Search for the cell housing the specified text and yield its [X, Y] center coordinate. 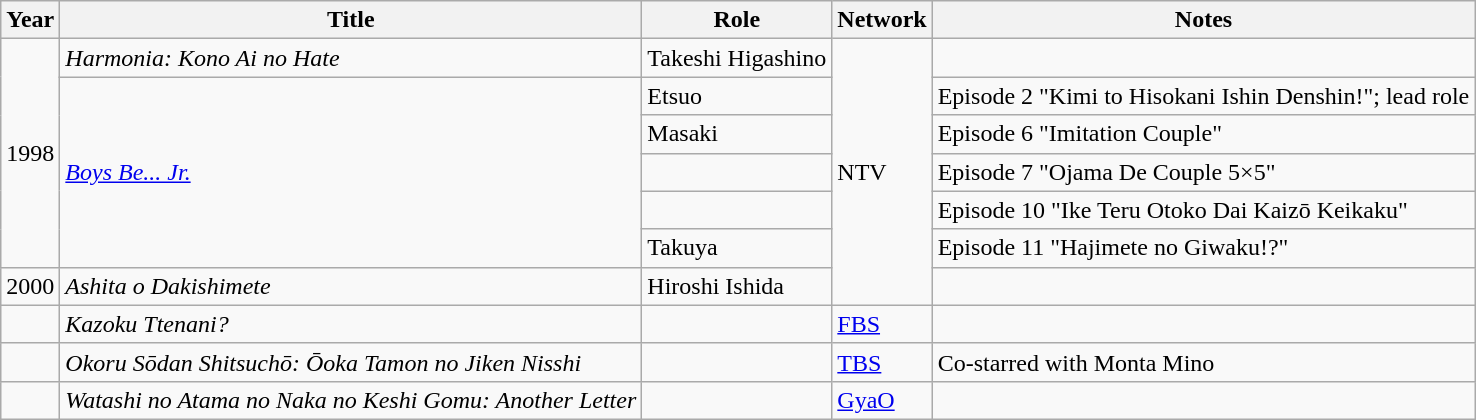
1998 [30, 153]
Okoru Sōdan Shitsuchō: Ōoka Tamon no Jiken Nisshi [351, 362]
Hiroshi Ishida [737, 286]
Network [882, 20]
Episode 2 "Kimi to Hisokani Ishin Denshin!"; lead role [1204, 96]
Episode 6 "Imitation Couple" [1204, 134]
2000 [30, 286]
Episode 11 "Hajimete no Giwaku!?" [1204, 248]
Takuya [737, 248]
Masaki [737, 134]
Harmonia: Kono Ai no Hate [351, 58]
FBS [882, 324]
Ashita o Dakishimete [351, 286]
GyaO [882, 400]
Notes [1204, 20]
Title [351, 20]
Year [30, 20]
Kazoku Ttenani? [351, 324]
TBS [882, 362]
Role [737, 20]
Co-starred with Monta Mino [1204, 362]
Takeshi Higashino [737, 58]
Boys Be... Jr. [351, 172]
NTV [882, 172]
Episode 7 "Ojama De Couple 5×5" [1204, 172]
Episode 10 "Ike Teru Otoko Dai Kaizō Keikaku" [1204, 210]
Watashi no Atama no Naka no Keshi Gomu: Another Letter [351, 400]
Etsuo [737, 96]
